For the text-containing cell, return its midpoint in (x, y) coordinate format. 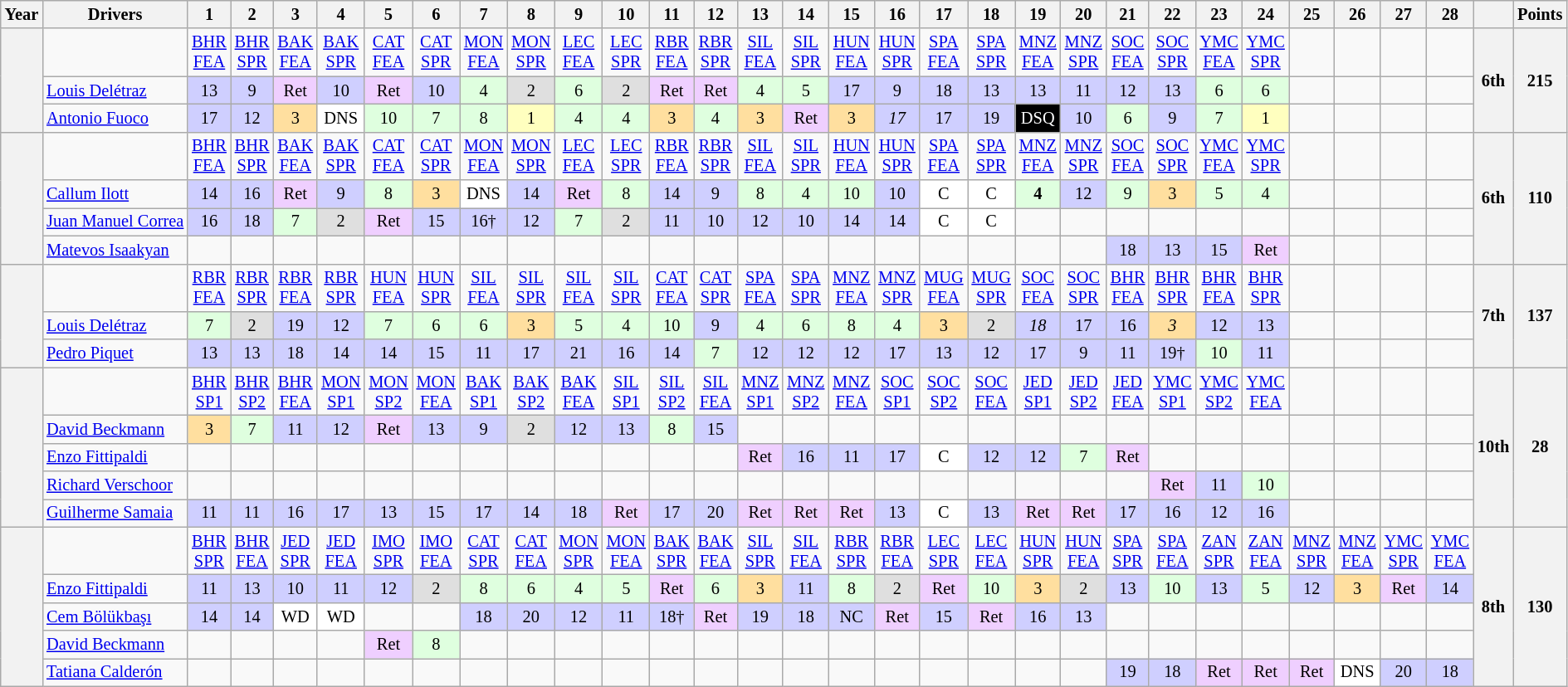
137 (1540, 315)
10th (1493, 447)
27 (1404, 14)
IMOSPR (388, 551)
ZANSPR (1219, 551)
Richard Verschoor (115, 485)
SILSP1 (626, 392)
23 (1219, 14)
16† (483, 222)
8th (1493, 607)
BAKSP1 (483, 392)
DSQ (1038, 118)
JEDSPR (296, 551)
SOCSP1 (896, 392)
ZANFEA (1266, 551)
SOCSP2 (943, 392)
Year (22, 14)
Juan Manuel Correa (115, 222)
MNZSP2 (805, 392)
BHRSP1 (209, 392)
Callum Ilott (115, 194)
215 (1540, 80)
Points (1540, 14)
MUGFEA (943, 288)
IMOFEA (437, 551)
7th (1493, 315)
JEDSP2 (1084, 392)
110 (1540, 197)
BHRSP2 (252, 392)
BAKSP2 (531, 392)
Guilherme Samaia (115, 513)
19† (1172, 353)
MONSP1 (340, 392)
YMCSP2 (1219, 392)
Drivers (115, 14)
130 (1540, 607)
26 (1358, 14)
18† (672, 616)
NC (852, 616)
MONSP2 (388, 392)
MUGSPR (991, 288)
Matevos Isaakyan (115, 250)
JEDSP1 (1038, 392)
24 (1266, 14)
Pedro Piquet (115, 353)
MNZSP1 (760, 392)
Cem Bölükbaşı (115, 616)
SILSP2 (672, 392)
25 (1312, 14)
Tatiana Calderón (115, 672)
22 (1172, 14)
Antonio Fuoco (115, 118)
YMCSP1 (1172, 392)
